Return the [X, Y] coordinate for the center point of the cell that contains the specified text.  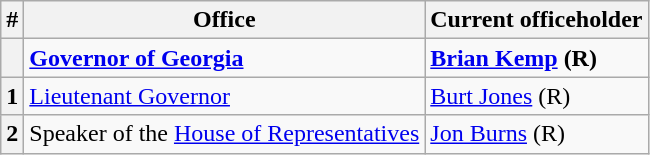
Brian Kemp (R) [536, 58]
Jon Burns (R) [536, 134]
# [12, 20]
1 [12, 96]
Office [224, 20]
Speaker of the House of Representatives [224, 134]
Burt Jones (R) [536, 96]
2 [12, 134]
Current officeholder [536, 20]
Lieutenant Governor [224, 96]
Governor of Georgia [224, 58]
